Scan for the cell matching the given text and deliver its [X, Y] coordinate at center. 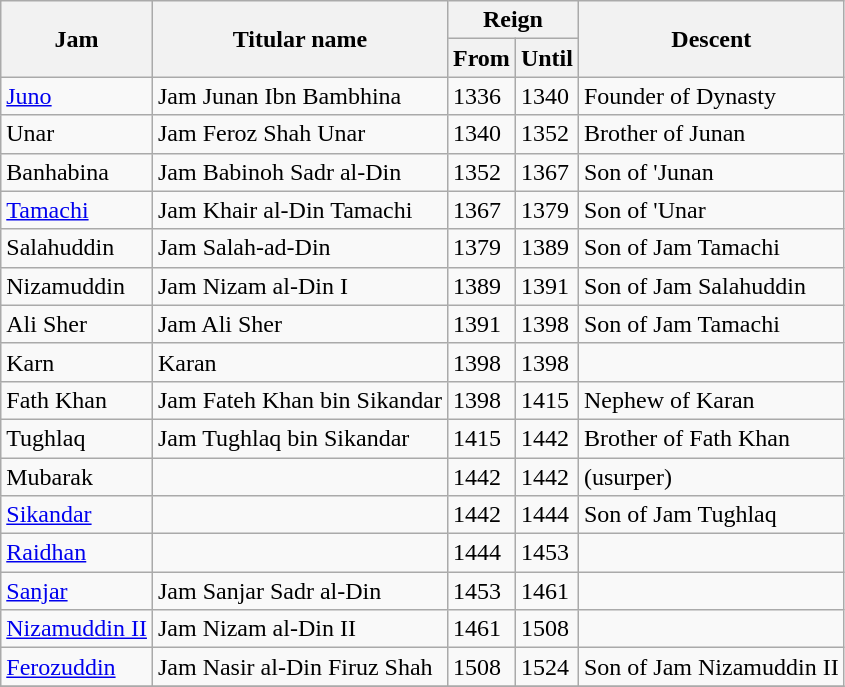
Son of Jam Salahuddin [711, 286]
Founder of Dynasty [711, 96]
Jam Tughlaq bin Sikandar [300, 438]
Fath Khan [77, 400]
Salahuddin [77, 248]
From [481, 58]
Sikandar [77, 515]
Jam Junan Ibn Bambhina [300, 96]
Until [546, 58]
Son of Jam Nizamuddin II [711, 667]
Mubarak [77, 477]
Brother of Junan [711, 134]
Son of Jam Tughlaq [711, 515]
Jam Nizam al-Din II [300, 629]
(usurper) [711, 477]
Karn [77, 362]
Karan [300, 362]
1336 [481, 96]
Sanjar [77, 591]
Jam Feroz Shah Unar [300, 134]
1524 [546, 667]
Jam Nasir al-Din Firuz Shah [300, 667]
Jam Sanjar Sadr al-Din [300, 591]
Nizamuddin [77, 286]
Unar [77, 134]
Jam Babinoh Sadr al-Din [300, 172]
Brother of Fath Khan [711, 438]
Descent [711, 39]
Reign [512, 20]
Son of 'Unar [711, 210]
Nizamuddin II [77, 629]
Titular name [300, 39]
Ali Sher [77, 324]
Banhabina [77, 172]
Raidhan [77, 553]
Nephew of Karan [711, 400]
Tughlaq [77, 438]
Jam Nizam al-Din I [300, 286]
Jam Ali Sher [300, 324]
Jam Salah-ad-Din [300, 248]
Son of 'Junan [711, 172]
Jam Fateh Khan bin Sikandar [300, 400]
Jam Khair al-Din Tamachi [300, 210]
Ferozuddin [77, 667]
Juno [77, 96]
Jam [77, 39]
Tamachi [77, 210]
